Identify which cell holds the provided text, then report its [X, Y] central coordinate. 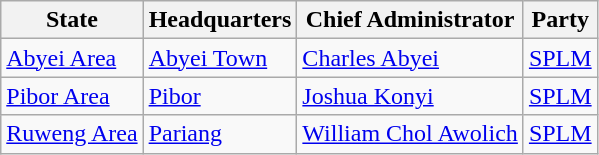
State [72, 20]
Abyei Town [220, 58]
Joshua Konyi [410, 96]
Ruweng Area [72, 134]
Party [560, 20]
William Chol Awolich [410, 134]
Charles Abyei [410, 58]
Pibor [220, 96]
Abyei Area [72, 58]
Pibor Area [72, 96]
Headquarters [220, 20]
Pariang [220, 134]
Chief Administrator [410, 20]
